Output the [X, Y] coordinate of the center of the cell containing the given text.  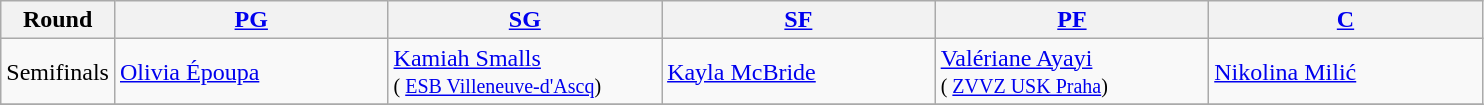
C [1346, 20]
Round [58, 20]
Olivia Époupa [251, 72]
Nikolina Milić [1346, 72]
SG [525, 20]
Semifinals [58, 72]
PG [251, 20]
PF [1072, 20]
SF [799, 20]
Kayla McBride [799, 72]
Kamiah Smalls( ESB Villeneuve-d'Ascq) [525, 72]
Valériane Ayayi( ZVVZ USK Praha) [1072, 72]
